For the text-containing cell, return its midpoint in (X, Y) coordinate format. 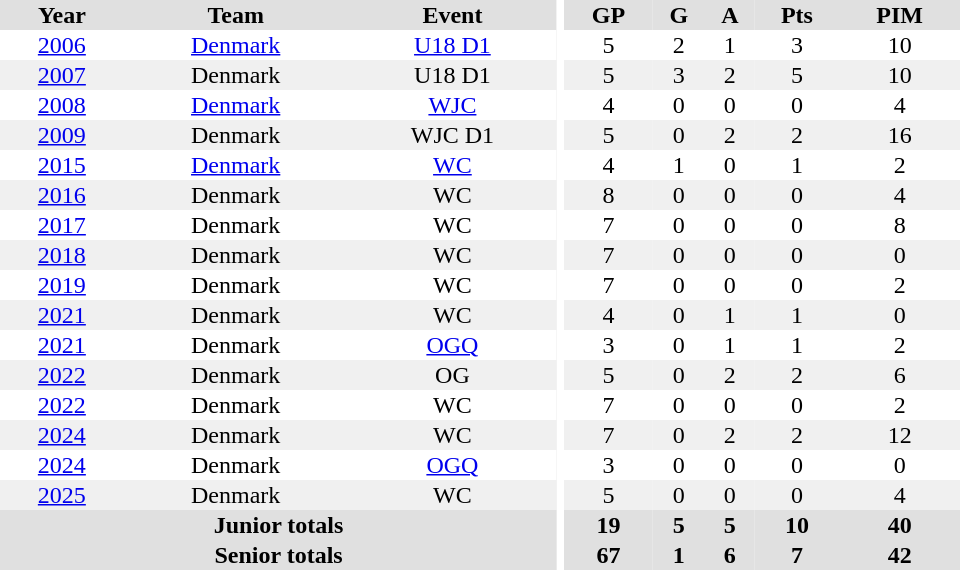
2016 (62, 195)
2015 (62, 165)
2008 (62, 105)
WJC D1 (452, 135)
67 (608, 555)
2009 (62, 135)
Pts (796, 15)
G (680, 15)
Year (62, 15)
2025 (62, 495)
Junior totals (278, 525)
2018 (62, 255)
2017 (62, 225)
40 (900, 525)
A (730, 15)
WJC (452, 105)
2006 (62, 45)
Senior totals (278, 555)
Event (452, 15)
16 (900, 135)
OG (452, 375)
12 (900, 435)
42 (900, 555)
GP (608, 15)
Team (236, 15)
PIM (900, 15)
2007 (62, 75)
2019 (62, 285)
19 (608, 525)
